Return (x, y) of the center of cell containing provided text 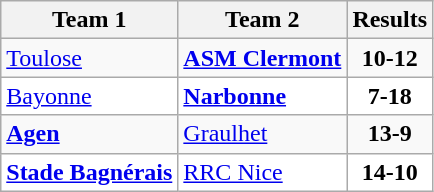
14-10 (390, 172)
Stade Bagnérais (90, 172)
7-18 (390, 96)
Graulhet (262, 134)
Team 2 (262, 20)
13-9 (390, 134)
Toulose (90, 58)
RRC Nice (262, 172)
ASM Clermont (262, 58)
Bayonne (90, 96)
Team 1 (90, 20)
Results (390, 20)
10-12 (390, 58)
Agen (90, 134)
Narbonne (262, 96)
